Extract the [X, Y] coordinate from the center of the cell holding the provided text.  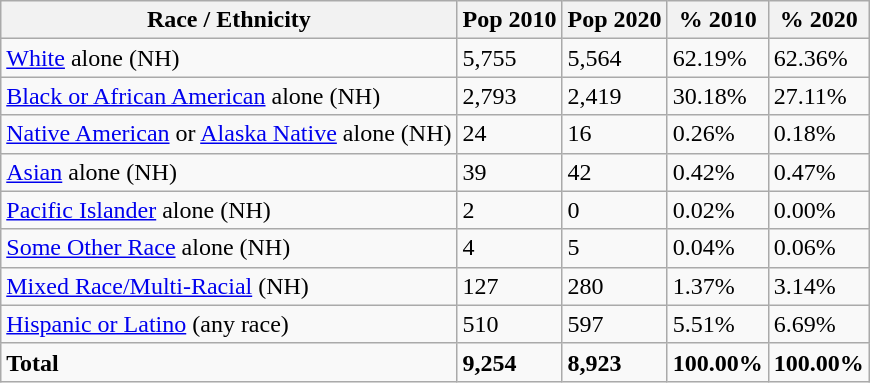
9,254 [510, 362]
0.04% [718, 248]
27.11% [818, 96]
510 [510, 324]
0.47% [818, 172]
0.06% [818, 248]
Pop 2020 [614, 20]
1.37% [718, 286]
Asian alone (NH) [229, 172]
0.18% [818, 134]
16 [614, 134]
8,923 [614, 362]
White alone (NH) [229, 58]
Pacific Islander alone (NH) [229, 210]
0.26% [718, 134]
42 [614, 172]
5 [614, 248]
Native American or Alaska Native alone (NH) [229, 134]
0.42% [718, 172]
597 [614, 324]
Hispanic or Latino (any race) [229, 324]
Some Other Race alone (NH) [229, 248]
5.51% [718, 324]
% 2010 [718, 20]
0.00% [818, 210]
Race / Ethnicity [229, 20]
280 [614, 286]
62.36% [818, 58]
% 2020 [818, 20]
5,755 [510, 58]
2,793 [510, 96]
0 [614, 210]
4 [510, 248]
39 [510, 172]
62.19% [718, 58]
2 [510, 210]
2,419 [614, 96]
24 [510, 134]
Mixed Race/Multi-Racial (NH) [229, 286]
5,564 [614, 58]
127 [510, 286]
30.18% [718, 96]
6.69% [818, 324]
Pop 2010 [510, 20]
0.02% [718, 210]
3.14% [818, 286]
Black or African American alone (NH) [229, 96]
Total [229, 362]
